Identify which cell holds the provided text, then report its (X, Y) central coordinate. 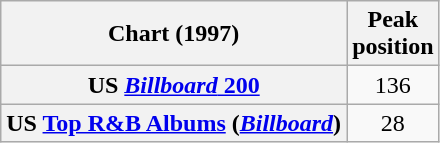
US Billboard 200 (174, 85)
136 (393, 85)
US Top R&B Albums (Billboard) (174, 123)
Chart (1997) (174, 34)
Peak position (393, 34)
28 (393, 123)
